Scan for the cell matching the given text and deliver its (X, Y) coordinate at center. 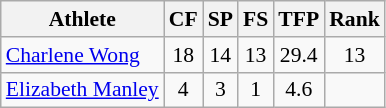
Athlete (82, 19)
4.6 (298, 90)
29.4 (298, 55)
SP (220, 19)
18 (184, 55)
1 (256, 90)
Rank (354, 19)
Charlene Wong (82, 55)
3 (220, 90)
FS (256, 19)
Elizabeth Manley (82, 90)
14 (220, 55)
TFP (298, 19)
CF (184, 19)
4 (184, 90)
